Find where the given text appears and provide that cell's center as [x, y] coordinate. 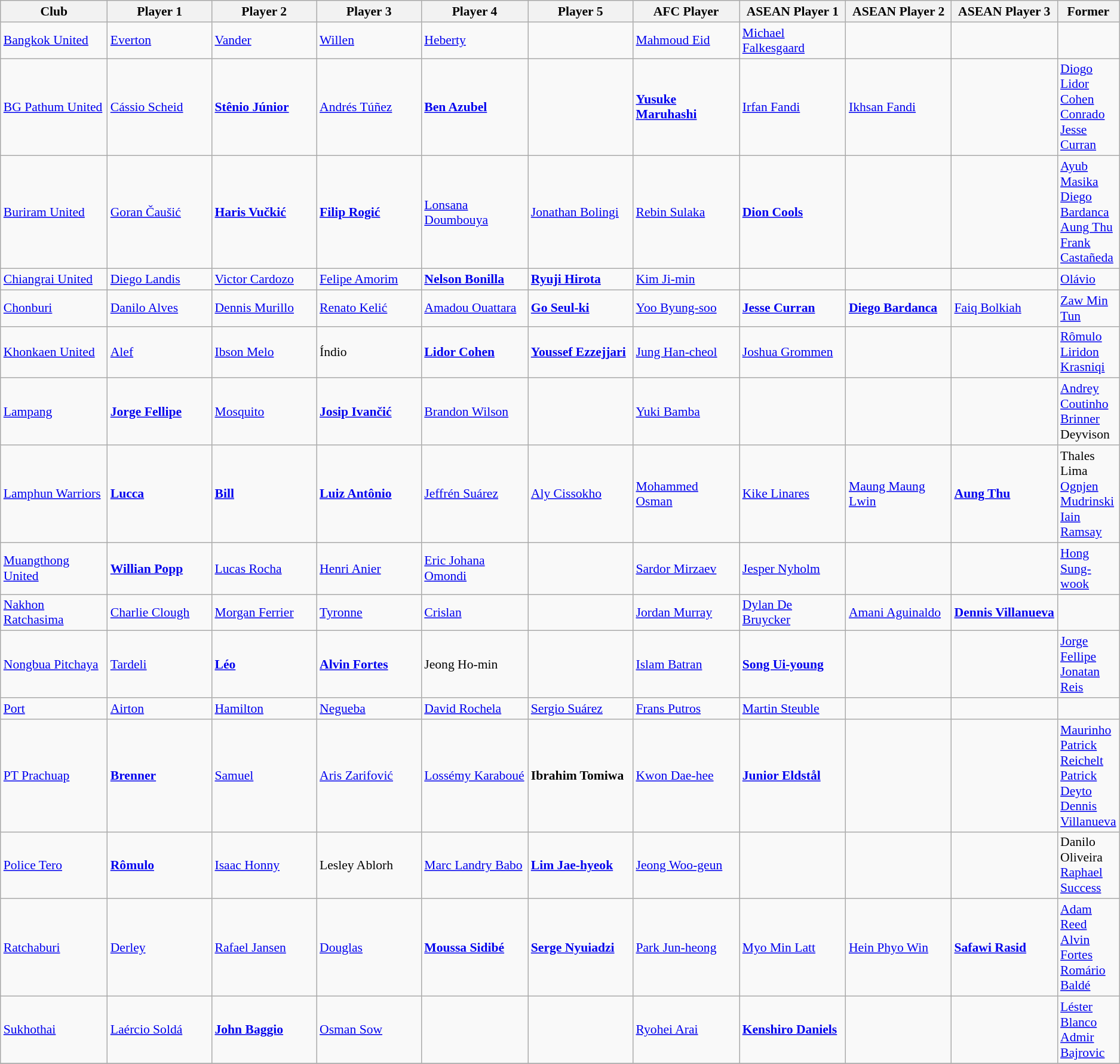
Player 5 [581, 11]
Dylan De Bruycker [793, 613]
Mahmoud Eid [686, 41]
Ayub Masika Diego Bardanca Aung Thu Frank Castañeda [1088, 213]
Lamphun Warriors [54, 493]
Aung Thu [1004, 493]
Willian Popp [160, 569]
Ben Azubel [474, 108]
Rômulo Liridon Krasniqi [1088, 352]
Song Ui-young [793, 664]
Moussa Sidibé [474, 948]
Henri Anier [369, 569]
Go Seul-ki [581, 308]
Amani Aguinaldo [898, 613]
Chiangrai United [54, 280]
Islam Batran [686, 664]
Youssef Ezzejjari [581, 352]
Filip Rogić [369, 213]
Chonburi [54, 308]
Diego Bardanca [898, 308]
PT Prachuap [54, 775]
Tyronne [369, 613]
Kenshiro Daniels [793, 1030]
Felipe Amorim [369, 280]
Martin Steuble [793, 709]
ASEAN Player 2 [898, 11]
Junior Eldstål [793, 775]
Player 1 [160, 11]
AFC Player [686, 11]
Ibson Melo [264, 352]
BG Pathum United [54, 108]
Amadou Ouattara [474, 308]
Brenner [160, 775]
Bangkok United [54, 41]
Hamilton [264, 709]
Diogo Lidor Cohen Conrado Jesse Curran [1088, 108]
Charlie Clough [160, 613]
Kim Ji-min [686, 280]
Zaw Min Tun [1088, 308]
Joshua Grommen [793, 352]
Douglas [369, 948]
Maurinho Patrick Reichelt Patrick Deyto Dennis Villanueva [1088, 775]
Dennis Murillo [264, 308]
Former [1088, 11]
Nongbua Pitchaya [54, 664]
Stênio Júnior [264, 108]
Adam Reed Alvin Fortes Romário Baldé [1088, 948]
Aly Cissokho [581, 493]
Port [54, 709]
ASEAN Player 3 [1004, 11]
Laércio Soldá [160, 1030]
Mohammed Osman [686, 493]
Alvin Fortes [369, 664]
Irfan Fandi [793, 108]
Sergio Suárez [581, 709]
Andrey Coutinho Brinner Deyvison [1088, 412]
Rômulo [160, 865]
Danilo Oliveira Raphael Success [1088, 865]
Danilo Alves [160, 308]
Jeong Woo-geun [686, 865]
Khonkaen United [54, 352]
Player 3 [369, 11]
Lucca [160, 493]
Jesper Nyholm [793, 569]
Maung Maung Lwin [898, 493]
Lidor Cohen [474, 352]
Airton [160, 709]
Sukhothai [54, 1030]
Hong Sung-wook [1088, 569]
Índio [369, 352]
Ryohei Arai [686, 1030]
John Baggio [264, 1030]
Marc Landry Babo [474, 865]
Muangthong United [54, 569]
Victor Cardozo [264, 280]
Mosquito [264, 412]
Goran Čaušić [160, 213]
Negueba [369, 709]
Serge Nyuiadzi [581, 948]
Tardeli [160, 664]
Diego Landis [160, 280]
Rebin Sulaka [686, 213]
Josip Ivančić [369, 412]
Player 2 [264, 11]
Sardor Mirzaev [686, 569]
Luiz Antônio [369, 493]
Lesley Ablorh [369, 865]
Thales Lima Ognjen Mudrinski Iain Ramsay [1088, 493]
Jung Han-cheol [686, 352]
Jonathan Bolingi [581, 213]
Vander [264, 41]
Frans Putros [686, 709]
Renato Kelić [369, 308]
Lossémy Karaboué [474, 775]
Jeffrén Suárez [474, 493]
Osman Sow [369, 1030]
Ratchaburi [54, 948]
Kike Linares [793, 493]
Michael Falkesgaard [793, 41]
Kwon Dae-hee [686, 775]
Bill [264, 493]
Myo Min Latt [793, 948]
Dennis Villanueva [1004, 613]
Jeong Ho-min [474, 664]
Léster Blanco Admir Bajrovic [1088, 1030]
Andrés Túñez [369, 108]
Lucas Rocha [264, 569]
Club [54, 11]
Yoo Byung-soo [686, 308]
Cássio Scheid [160, 108]
Jorge Fellipe [160, 412]
Eric Johana Omondi [474, 569]
Morgan Ferrier [264, 613]
Faiq Bolkiah [1004, 308]
David Rochela [474, 709]
Crislan [474, 613]
Brandon Wilson [474, 412]
Nakhon Ratchasima [54, 613]
Jesse Curran [793, 308]
Samuel [264, 775]
Haris Vučkić [264, 213]
Police Tero [54, 865]
Hein Phyo Win [898, 948]
Everton [160, 41]
Léo [264, 664]
Willen [369, 41]
Rafael Jansen [264, 948]
Yusuke Maruhashi [686, 108]
Derley [160, 948]
Jordan Murray [686, 613]
Lim Jae-hyeok [581, 865]
Player 4 [474, 11]
Dion Cools [793, 213]
Isaac Honny [264, 865]
Lampang [54, 412]
Olávio [1088, 280]
Ikhsan Fandi [898, 108]
Ibrahim Tomiwa [581, 775]
Heberty [474, 41]
Park Jun-heong [686, 948]
Aris Zarifović [369, 775]
Nelson Bonilla [474, 280]
Jorge Fellipe Jonatan Reis [1088, 664]
Buriram United [54, 213]
Yuki Bamba [686, 412]
Alef [160, 352]
Ryuji Hirota [581, 280]
Lonsana Doumbouya [474, 213]
Safawi Rasid [1004, 948]
ASEAN Player 1 [793, 11]
